Capture the cell that displays the provided text and extract its [X, Y] central coordinate. 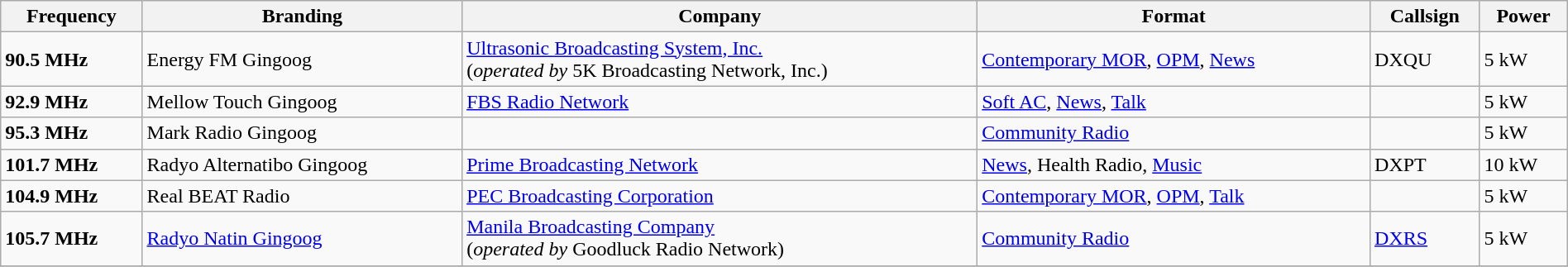
Mellow Touch Gingoog [303, 102]
92.9 MHz [71, 102]
Energy FM Gingoog [303, 60]
News, Health Radio, Music [1174, 164]
DXPT [1425, 164]
Branding [303, 17]
Prime Broadcasting Network [719, 164]
Soft AC, News, Talk [1174, 102]
Callsign [1425, 17]
FBS Radio Network [719, 102]
DXQU [1425, 60]
Real BEAT Radio [303, 196]
PEC Broadcasting Corporation [719, 196]
Contemporary MOR, OPM, News [1174, 60]
105.7 MHz [71, 238]
101.7 MHz [71, 164]
Mark Radio Gingoog [303, 133]
Format [1174, 17]
95.3 MHz [71, 133]
Company [719, 17]
DXRS [1425, 238]
Radyo Natin Gingoog [303, 238]
Radyo Alternatibo Gingoog [303, 164]
Manila Broadcasting Company(operated by Goodluck Radio Network) [719, 238]
Contemporary MOR, OPM, Talk [1174, 196]
104.9 MHz [71, 196]
Frequency [71, 17]
Ultrasonic Broadcasting System, Inc.(operated by 5K Broadcasting Network, Inc.) [719, 60]
Power [1523, 17]
10 kW [1523, 164]
90.5 MHz [71, 60]
